Detect which cell encompasses the target text, then output its (X, Y) center coordinate. 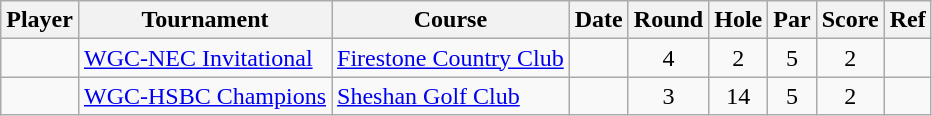
14 (738, 96)
Round (668, 20)
Tournament (204, 20)
Player (40, 20)
Score (850, 20)
Par (792, 20)
Hole (738, 20)
Sheshan Golf Club (451, 96)
WGC-NEC Invitational (204, 58)
4 (668, 58)
Date (598, 20)
WGC-HSBC Champions (204, 96)
3 (668, 96)
Firestone Country Club (451, 58)
Ref (908, 20)
Course (451, 20)
